Pinpoint the cell where the given text exists, returning its (X, Y) midpoint coordinate. 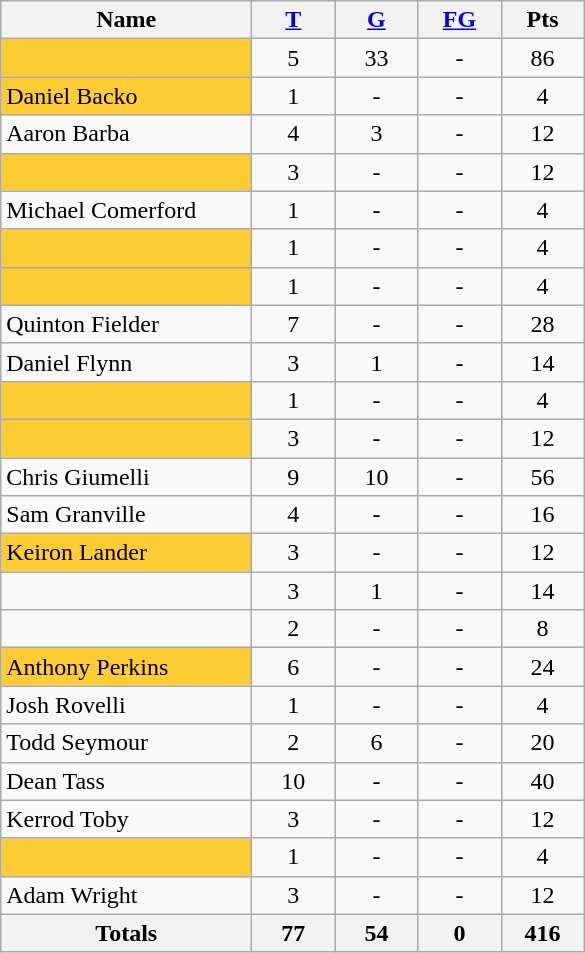
Daniel Flynn (126, 362)
Todd Seymour (126, 743)
Sam Granville (126, 515)
Totals (126, 933)
Dean Tass (126, 781)
Michael Comerford (126, 210)
Kerrod Toby (126, 819)
24 (542, 667)
Josh Rovelli (126, 705)
Keiron Lander (126, 553)
Quinton Fielder (126, 324)
8 (542, 629)
86 (542, 58)
G (376, 20)
56 (542, 477)
5 (294, 58)
Chris Giumelli (126, 477)
16 (542, 515)
416 (542, 933)
28 (542, 324)
FG (460, 20)
0 (460, 933)
T (294, 20)
40 (542, 781)
Pts (542, 20)
54 (376, 933)
33 (376, 58)
Anthony Perkins (126, 667)
Aaron Barba (126, 134)
Adam Wright (126, 895)
Daniel Backo (126, 96)
Name (126, 20)
20 (542, 743)
77 (294, 933)
7 (294, 324)
9 (294, 477)
